Scan for the cell matching the given text and deliver its (x, y) coordinate at center. 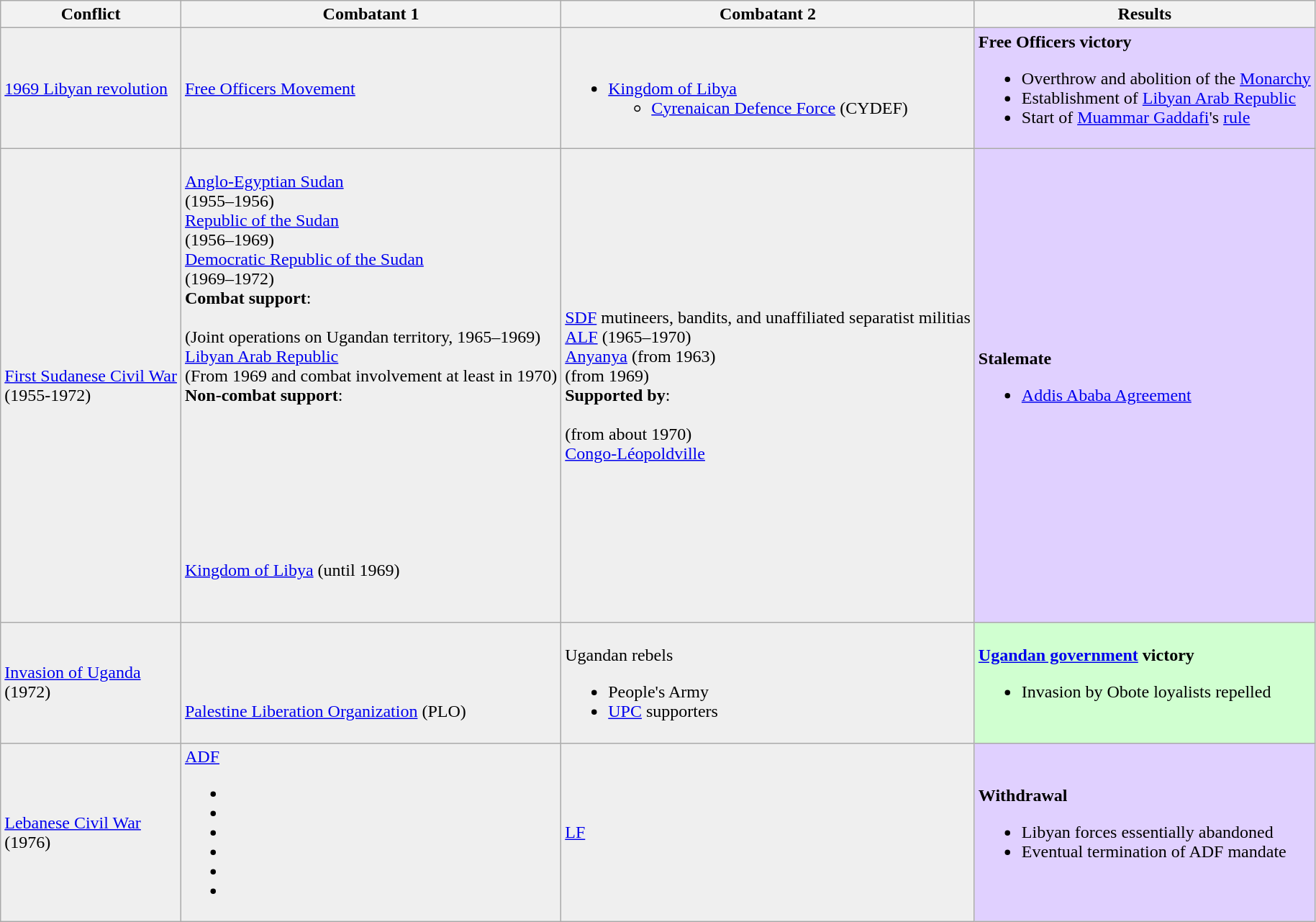
Results (1144, 14)
Invasion of Uganda(1972) (91, 682)
Lebanese Civil War(1976) (91, 832)
Ugandan government victoryInvasion by Obote loyalists repelled (1144, 682)
Conflict (91, 14)
Free Officers Movement (371, 88)
1969 Libyan revolution (91, 88)
Ugandan rebelsPeople's ArmyUPC supporters (768, 682)
First Sudanese Civil War(1955-1972) (91, 386)
WithdrawalLibyan forces essentially abandonedEventual termination of ADF mandate (1144, 832)
Kingdom of Libya Cyrenaican Defence Force (CYDEF) (768, 88)
LF (768, 832)
Free Officers victoryOverthrow and abolition of the MonarchyEstablishment of Libyan Arab RepublicStart of Muammar Gaddafi's rule (1144, 88)
ADF (371, 832)
Combatant 1 (371, 14)
StalemateAddis Ababa Agreement (1144, 386)
Combatant 2 (768, 14)
Palestine Liberation Organization (PLO) (371, 682)
